Output the [x, y] coordinate of the center of the cell containing the given text.  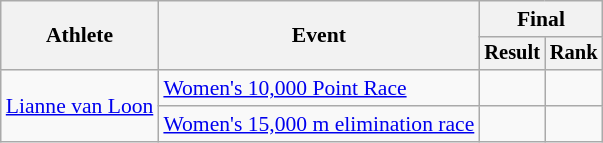
Lianne van Loon [80, 106]
Athlete [80, 36]
Women's 15,000 m elimination race [318, 124]
Final [540, 19]
Result [512, 54]
Event [318, 36]
Women's 10,000 Point Race [318, 88]
Rank [574, 54]
